Find where the given text appears and provide that cell's center as (X, Y) coordinate. 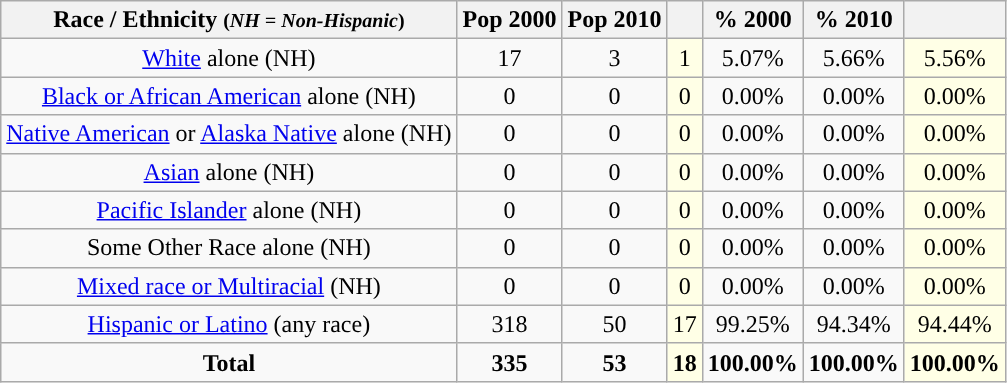
318 (510, 324)
94.34% (854, 324)
Mixed race or Multiracial (NH) (229, 286)
94.44% (954, 324)
50 (614, 324)
% 2000 (752, 20)
Some Other Race alone (NH) (229, 248)
335 (510, 362)
5.56% (954, 58)
5.07% (752, 58)
% 2010 (854, 20)
Native American or Alaska Native alone (NH) (229, 134)
White alone (NH) (229, 58)
Black or African American alone (NH) (229, 96)
Hispanic or Latino (any race) (229, 324)
Pacific Islander alone (NH) (229, 210)
53 (614, 362)
Race / Ethnicity (NH = Non-Hispanic) (229, 20)
99.25% (752, 324)
Pop 2010 (614, 20)
Asian alone (NH) (229, 172)
18 (684, 362)
1 (684, 58)
Pop 2000 (510, 20)
Total (229, 362)
3 (614, 58)
5.66% (854, 58)
